Return (x, y) of the center of cell containing provided text 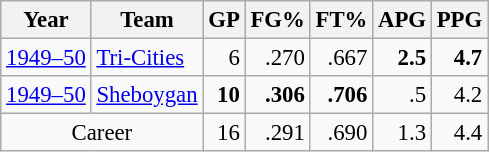
PPG (459, 20)
.690 (342, 133)
10 (224, 95)
Team (147, 20)
4.7 (459, 58)
16 (224, 133)
GP (224, 20)
.306 (278, 95)
.667 (342, 58)
.5 (402, 95)
1.3 (402, 133)
4.2 (459, 95)
4.4 (459, 133)
Sheboygan (147, 95)
.270 (278, 58)
Tri-Cities (147, 58)
FG% (278, 20)
Year (46, 20)
6 (224, 58)
APG (402, 20)
2.5 (402, 58)
Career (102, 133)
.706 (342, 95)
FT% (342, 20)
.291 (278, 133)
